Capture the cell that displays the provided text and extract its [X, Y] central coordinate. 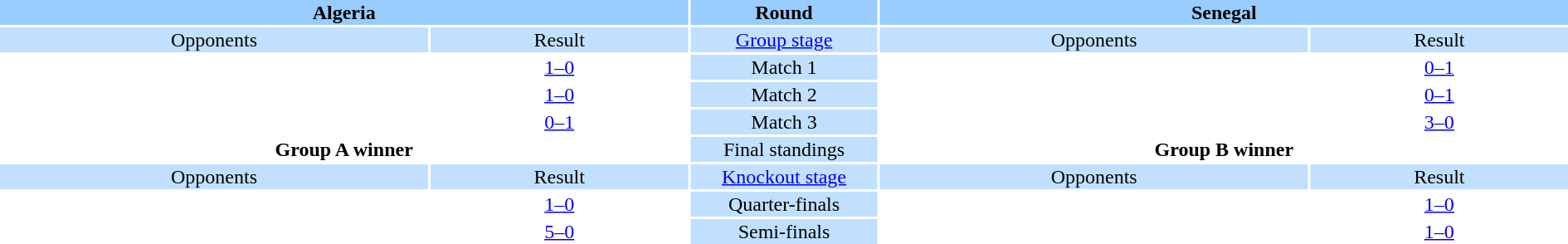
Knockout stage [783, 177]
Algeria [343, 12]
Final standings [783, 149]
Round [783, 12]
Group B winner [1225, 149]
3–0 [1439, 122]
Match 1 [783, 67]
Group A winner [343, 149]
Senegal [1225, 12]
Semi-finals [783, 232]
Match 3 [783, 122]
Group stage [783, 40]
Quarter-finals [783, 204]
5–0 [559, 232]
Match 2 [783, 95]
